Provide the [X, Y] coordinate of the cell's center where the given text is located.  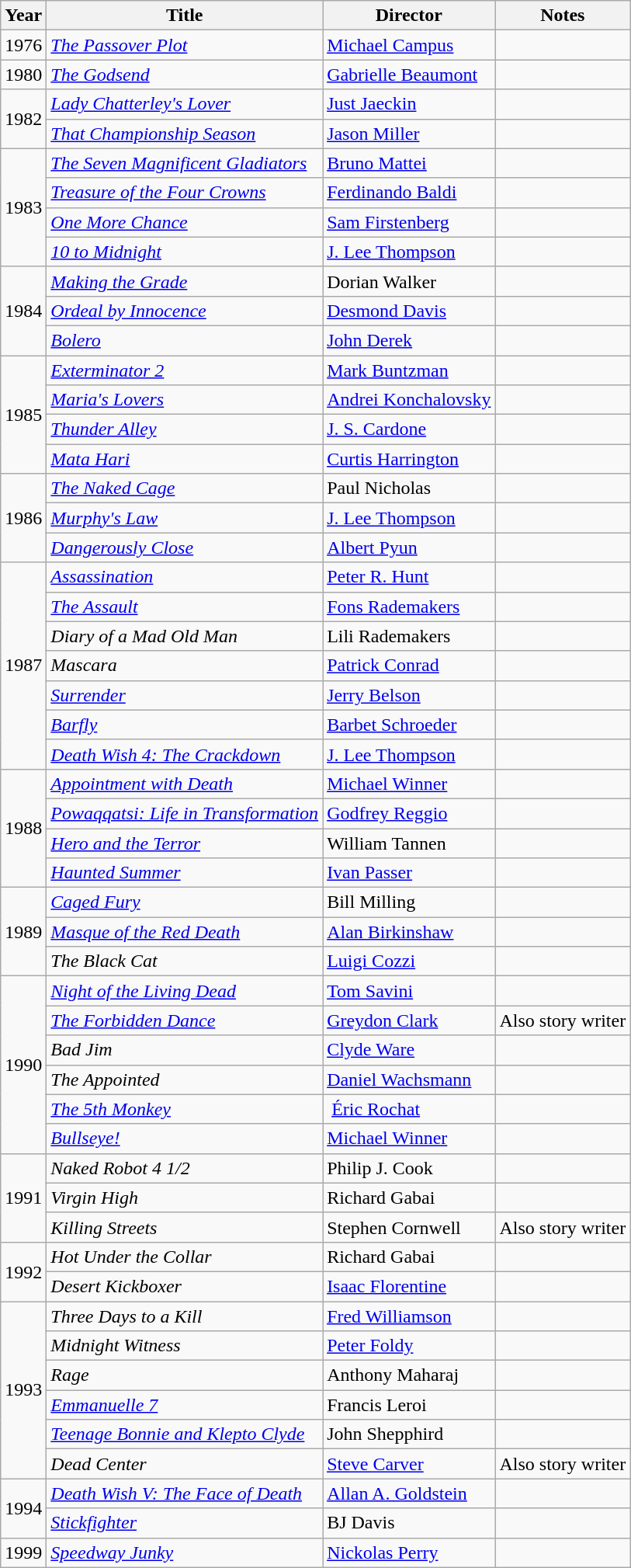
Mark Buntzman [409, 370]
John Derek [409, 340]
Maria's Lovers [185, 400]
Greydon Clark [409, 1020]
The Assault [185, 607]
The Black Cat [185, 961]
Death Wish 4: The Crackdown [185, 754]
1992 [23, 1271]
Bad Jim [185, 1050]
10 to Midnight [185, 252]
Title [185, 16]
Exterminator 2 [185, 370]
Making the Grade [185, 281]
Luigi Cozzi [409, 961]
Barbet Schroeder [409, 725]
Sam Firstenberg [409, 222]
Stephen Cornwell [409, 1227]
1982 [23, 119]
Clyde Ware [409, 1050]
Surrender [185, 695]
1980 [23, 75]
Daniel Wachsmann [409, 1080]
Year [23, 16]
Andrei Konchalovsky [409, 400]
Albert Pyun [409, 548]
Death Wish V: The Face of Death [185, 1493]
Ferdinando Baldi [409, 193]
Speedway Junky [185, 1552]
Ivan Passer [409, 873]
1989 [23, 932]
Bill Milling [409, 902]
Three Days to a Kill [185, 1316]
Treasure of the Four Crowns [185, 193]
Killing Streets [185, 1227]
Desmond Davis [409, 311]
1983 [23, 207]
Notes [563, 16]
1976 [23, 45]
Ordeal by Innocence [185, 311]
The Appointed [185, 1080]
BJ Davis [409, 1523]
Teenage Bonnie and Klepto Clyde [185, 1434]
Stickfighter [185, 1523]
1999 [23, 1552]
1984 [23, 311]
The Passover Plot [185, 45]
Anthony Maharaj [409, 1375]
Haunted Summer [185, 873]
1990 [23, 1065]
The Naked Cage [185, 488]
1986 [23, 518]
Rage [185, 1375]
The Seven Magnificent Gladiators [185, 163]
Assassination [185, 577]
William Tannen [409, 843]
Peter R. Hunt [409, 577]
The Godsend [185, 75]
Hot Under the Collar [185, 1257]
That Championship Season [185, 134]
Barfly [185, 725]
Nickolas Perry [409, 1552]
Dangerously Close [185, 548]
Bruno Mattei [409, 163]
J. S. Cardone [409, 429]
Patrick Conrad [409, 666]
Emmanuelle 7 [185, 1405]
1987 [23, 666]
Appointment with Death [185, 784]
Murphy's Law [185, 518]
Fred Williamson [409, 1316]
Alan Birkinshaw [409, 932]
Jason Miller [409, 134]
Paul Nicholas [409, 488]
The Forbidden Dance [185, 1020]
Masque of the Red Death [185, 932]
1993 [23, 1390]
Tom Savini [409, 991]
Director [409, 16]
John Shepphird [409, 1434]
Bolero [185, 340]
1991 [23, 1198]
Midnight Witness [185, 1346]
Godfrey Reggio [409, 813]
Allan A. Goldstein [409, 1493]
Night of the Living Dead [185, 991]
Peter Foldy [409, 1346]
Dead Center [185, 1464]
Bullseye! [185, 1139]
Steve Carver [409, 1464]
Hero and the Terror [185, 843]
Desert Kickboxer [185, 1286]
Just Jaeckin [409, 104]
Diary of a Mad Old Man [185, 636]
Mascara [185, 666]
1985 [23, 415]
1988 [23, 828]
Dorian Walker [409, 281]
Virgin High [185, 1198]
Jerry Belson [409, 695]
Fons Rademakers [409, 607]
Philip J. Cook [409, 1168]
The 5th Monkey [185, 1109]
Mata Hari [185, 459]
Naked Robot 4 1/2 [185, 1168]
Francis Leroi [409, 1405]
Curtis Harrington [409, 459]
One More Chance [185, 222]
Isaac Florentine [409, 1286]
Caged Fury [185, 902]
Lady Chatterley's Lover [185, 104]
Gabrielle Beaumont [409, 75]
1994 [23, 1508]
Powaqqatsi: Life in Transformation [185, 813]
Éric Rochat [409, 1109]
Lili Rademakers [409, 636]
Thunder Alley [185, 429]
Michael Campus [409, 45]
